For the text-containing cell, return its midpoint in [x, y] coordinate format. 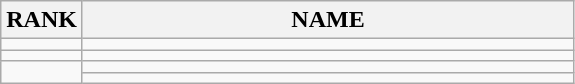
RANK [42, 20]
NAME [328, 20]
